Detect which cell encompasses the target text, then output its [X, Y] center coordinate. 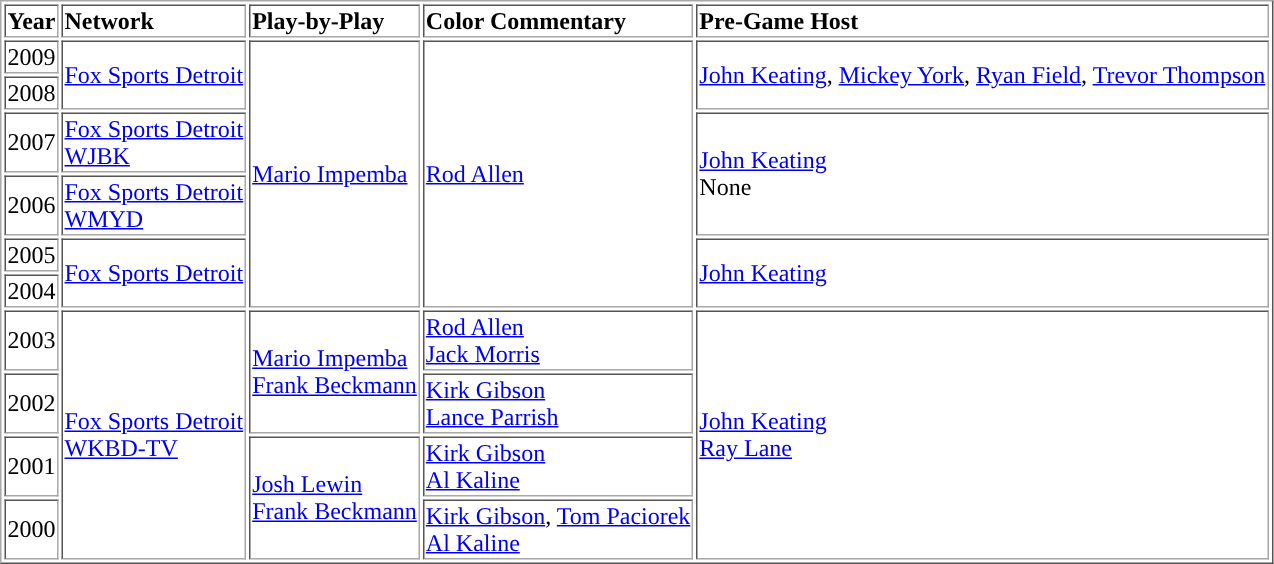
Play-by-Play [334, 20]
Mario Impemba [334, 174]
Fox Sports Detroit WJBK [154, 142]
John Keating Ray Lane [982, 434]
Kirk Gibson Lance Parrish [558, 404]
John Keating [982, 272]
Year [31, 20]
2000 [31, 530]
2003 [31, 340]
2004 [31, 290]
Rod Allen Jack Morris [558, 340]
2002 [31, 404]
Kirk Gibson Al Kaline [558, 466]
John Keating None [982, 174]
2001 [31, 466]
Pre-Game Host [982, 20]
Fox Sports Detroit WMYD [154, 206]
Josh Lewin Frank Beckmann [334, 498]
2005 [31, 254]
Kirk Gibson, Tom Paciorek Al Kaline [558, 530]
John Keating, Mickey York, Ryan Field, Trevor Thompson [982, 74]
2007 [31, 142]
2009 [31, 56]
Rod Allen [558, 174]
2006 [31, 206]
Fox Sports Detroit WKBD-TV [154, 434]
2008 [31, 92]
Network [154, 20]
Mario Impemba Frank Beckmann [334, 372]
Color Commentary [558, 20]
